Pinpoint the cell where the given text exists, returning its (x, y) midpoint coordinate. 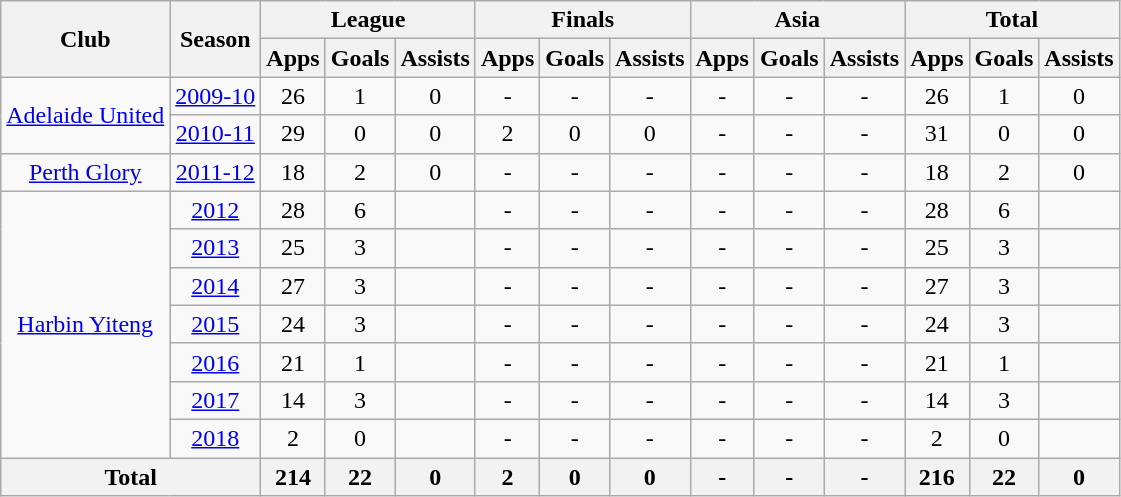
2016 (216, 362)
2018 (216, 438)
2010-11 (216, 134)
29 (293, 134)
Adelaide United (86, 115)
31 (937, 134)
Harbin Yiteng (86, 324)
Perth Glory (86, 172)
Season (216, 39)
216 (937, 477)
2012 (216, 210)
2017 (216, 400)
Asia (798, 20)
2013 (216, 248)
Club (86, 39)
214 (293, 477)
League (368, 20)
2009-10 (216, 96)
2015 (216, 324)
2014 (216, 286)
2011-12 (216, 172)
Finals (582, 20)
